For the text-containing cell, return its midpoint in (X, Y) coordinate format. 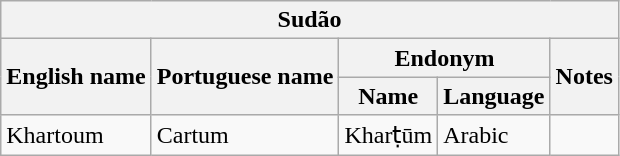
Arabic (494, 135)
Notes (584, 77)
Portuguese name (245, 77)
Name (388, 96)
Sudão (310, 20)
Kharṭūm (388, 135)
Endonym (444, 58)
Cartum (245, 135)
Khartoum (76, 135)
English name (76, 77)
Language (494, 96)
